Scan for the cell matching the given text and deliver its [x, y] coordinate at center. 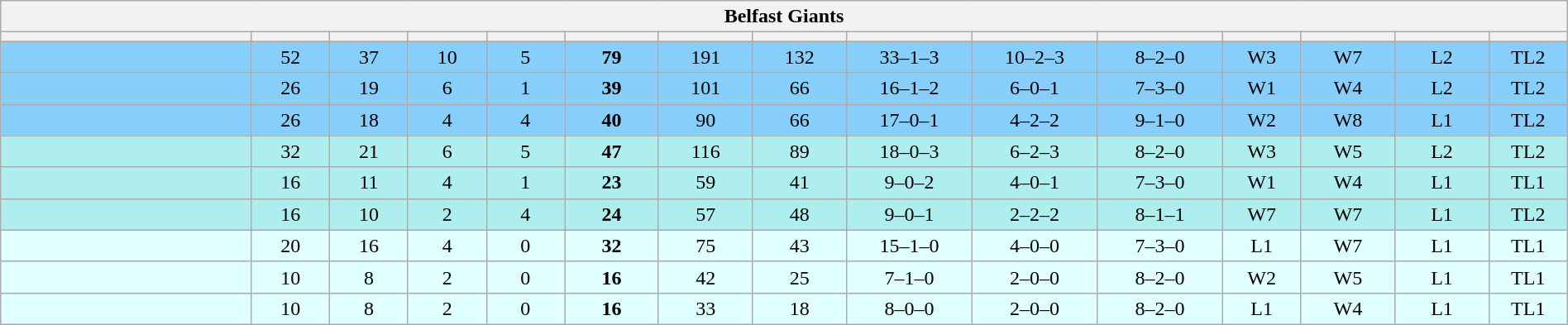
6–0–1 [1035, 88]
40 [612, 120]
41 [800, 183]
57 [705, 214]
8–0–0 [910, 308]
4–0–1 [1035, 183]
39 [612, 88]
20 [291, 246]
7–1–0 [910, 277]
23 [612, 183]
16–1–2 [910, 88]
52 [291, 57]
116 [705, 151]
33–1–3 [910, 57]
10–2–3 [1035, 57]
4–2–2 [1035, 120]
6–2–3 [1035, 151]
89 [800, 151]
59 [705, 183]
W8 [1348, 120]
4–0–0 [1035, 246]
9–0–2 [910, 183]
17–0–1 [910, 120]
9–1–0 [1160, 120]
11 [369, 183]
Belfast Giants [784, 17]
21 [369, 151]
43 [800, 246]
24 [612, 214]
42 [705, 277]
9–0–1 [910, 214]
19 [369, 88]
191 [705, 57]
33 [705, 308]
101 [705, 88]
2–2–2 [1035, 214]
25 [800, 277]
48 [800, 214]
132 [800, 57]
15–1–0 [910, 246]
79 [612, 57]
37 [369, 57]
90 [705, 120]
47 [612, 151]
18–0–3 [910, 151]
8–1–1 [1160, 214]
75 [705, 246]
